Detect which cell encompasses the target text, then output its [X, Y] center coordinate. 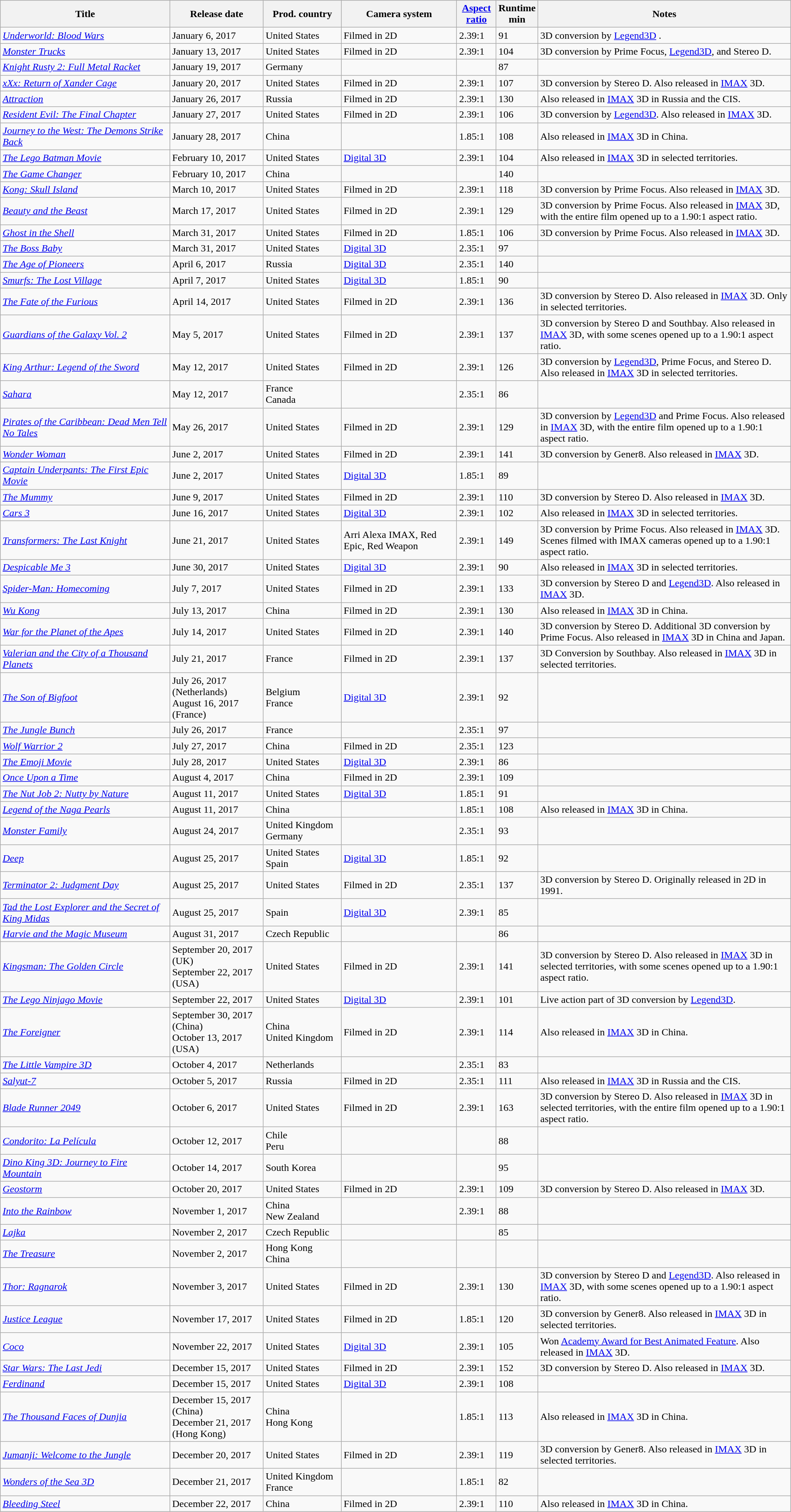
Beauty and the Beast [85, 211]
November 1, 2017 [217, 1211]
August 4, 2017 [217, 778]
Ghost in the Shell [85, 232]
March 10, 2017 [217, 189]
Terminator 2: Judgment Day [85, 885]
December 22, 2017 [217, 1504]
The Treasure [85, 1253]
Prod. country [302, 14]
April 7, 2017 [217, 280]
114 [517, 1032]
United KingdomFrance [302, 1482]
Smurfs: The Lost Village [85, 280]
Ferdinand [85, 1384]
Legend of the Naga Pearls [85, 809]
Runtime min [517, 14]
July 7, 2017 [217, 589]
119 [517, 1455]
October 12, 2017 [217, 1141]
December 20, 2017 [217, 1455]
Live action part of 3D conversion by Legend3D. [665, 1000]
3D conversion by Legend3D. Also released in IMAX 3D. [665, 115]
Jumanji: Welcome to the Jungle [85, 1455]
July 26, 2017 [217, 730]
October 5, 2017 [217, 1081]
King Arthur: Legend of the Sword [85, 367]
Wonder Woman [85, 454]
June 9, 2017 [217, 497]
163 [517, 1108]
Title [85, 14]
Tad the Lost Explorer and the Secret of King Midas [85, 912]
FranceCanada [302, 394]
Thor: Ragnarok [85, 1286]
Germany [302, 67]
January 19, 2017 [217, 67]
87 [517, 67]
3D conversion by Legend3D . [665, 35]
152 [517, 1368]
September 20, 2017 (UK)September 22, 2017 (USA) [217, 967]
The Lego Ninjago Movie [85, 1000]
89 [517, 475]
January 26, 2017 [217, 99]
July 26, 2017 (Netherlands)August 16, 2017 (France) [217, 697]
3D conversion by Stereo D. Also released in IMAX 3D. Only in selected territories. [665, 302]
83 [517, 1065]
Deep [85, 858]
113 [517, 1417]
Cars 3 [85, 513]
The Age of Pioneers [85, 264]
Condorito: La Película [85, 1141]
123 [517, 746]
The Little Vampire 3D [85, 1065]
May 26, 2017 [217, 427]
101 [517, 1000]
Notes [665, 14]
107 [517, 83]
The Mummy [85, 497]
April 14, 2017 [217, 302]
The Thousand Faces of Dunjia [85, 1417]
November 3, 2017 [217, 1286]
August 31, 2017 [217, 934]
Resident Evil: The Final Chapter [85, 115]
Spain [302, 912]
United KingdomGermany [302, 831]
April 6, 2017 [217, 264]
July 27, 2017 [217, 746]
xXx: Return of Xander Cage [85, 83]
Journey to the West: The Demons Strike Back [85, 136]
January 6, 2017 [217, 35]
South Korea [302, 1168]
The Emoji Movie [85, 762]
Captain Underpants: The First Epic Movie [85, 475]
The Lego Batman Movie [85, 158]
United StatesSpain [302, 858]
November 17, 2017 [217, 1319]
BelgiumFrance [302, 697]
Lajka [85, 1232]
The Boss Baby [85, 249]
The Son of Bigfoot [85, 697]
105 [517, 1346]
Despicable Me 3 [85, 567]
July 14, 2017 [217, 632]
102 [517, 513]
The Foreigner [85, 1032]
82 [517, 1482]
July 21, 2017 [217, 659]
Underworld: Blood Wars [85, 35]
Wu Kong [85, 610]
October 14, 2017 [217, 1168]
3D conversion by Stereo D. Also released in IMAX 3D in selected territories, with some scenes opened up to a 1.90:1 aspect ratio. [665, 967]
93 [517, 831]
Knight Rusty 2: Full Metal Racket [85, 67]
ChinaUnited Kingdom [302, 1032]
October 4, 2017 [217, 1065]
July 28, 2017 [217, 762]
January 20, 2017 [217, 83]
Wolf Warrior 2 [85, 746]
Harvie and the Magic Museum [85, 934]
3D conversion by Prime Focus. Also released in IMAX 3D. Scenes filmed with IMAX cameras opened up to a 1.90:1 aspect ratio. [665, 540]
Attraction [85, 99]
111 [517, 1081]
August 24, 2017 [217, 831]
The Jungle Bunch [85, 730]
Geostorm [85, 1189]
133 [517, 589]
Bleeding Steel [85, 1504]
October 20, 2017 [217, 1189]
Wonders of the Sea 3D [85, 1482]
Once Upon a Time [85, 778]
149 [517, 540]
Into the Rainbow [85, 1211]
3D conversion by Stereo D. Also released in IMAX 3D in selected territories, with the entire film opened up to a 1.90:1 aspect ratio. [665, 1108]
January 28, 2017 [217, 136]
3D conversion by Legend3D, Prime Focus, and Stereo D. Also released in IMAX 3D in selected territories. [665, 367]
June 16, 2017 [217, 513]
May 5, 2017 [217, 334]
March 17, 2017 [217, 211]
Won Academy Award for Best Animated Feature. Also released in IMAX 3D. [665, 1346]
ChinaNew Zealand [302, 1211]
3D conversion by Stereo D and Legend3D. Also released in IMAX 3D. [665, 589]
Valerian and the City of a Thousand Planets [85, 659]
ChilePeru [302, 1141]
Camera system [399, 14]
Sahara [85, 394]
The Game Changer [85, 173]
Justice League [85, 1319]
Spider-Man: Homecoming [85, 589]
126 [517, 367]
120 [517, 1319]
Pirates of the Caribbean: Dead Men Tell No Tales [85, 427]
ChinaHong Kong [302, 1417]
Aspect ratio [476, 14]
December 15, 2017 (China)December 21, 2017 (Hong Kong) [217, 1417]
January 27, 2017 [217, 115]
3D conversion by Stereo D. Originally released in 2D in 1991. [665, 885]
3D conversion by Gener8. Also released in IMAX 3D. [665, 454]
3D conversion by Stereo D. Additional 3D conversion by Prime Focus. Also released in IMAX 3D in China and Japan. [665, 632]
Transformers: The Last Knight [85, 540]
November 22, 2017 [217, 1346]
118 [517, 189]
June 30, 2017 [217, 567]
September 30, 2017 (China)October 13, 2017 (USA) [217, 1032]
3D conversion by Prime Focus. Also released in IMAX 3D, with the entire film opened up to a 1.90:1 aspect ratio. [665, 211]
136 [517, 302]
Netherlands [302, 1065]
January 13, 2017 [217, 51]
Kingsman: The Golden Circle [85, 967]
Monster Family [85, 831]
September 22, 2017 [217, 1000]
The Fate of the Furious [85, 302]
Kong: Skull Island [85, 189]
3D conversion by Stereo D and Legend3D. Also released in IMAX 3D, with some scenes opened up to a 1.90:1 aspect ratio. [665, 1286]
Blade Runner 2049 [85, 1108]
Coco [85, 1346]
95 [517, 1168]
Salyut-7 [85, 1081]
3D conversion by Legend3D and Prime Focus. Also released in IMAX 3D, with the entire film opened up to a 1.90:1 aspect ratio. [665, 427]
October 6, 2017 [217, 1108]
Release date [217, 14]
Arri Alexa IMAX, Red Epic, Red Weapon [399, 540]
Monster Trucks [85, 51]
Guardians of the Galaxy Vol. 2 [85, 334]
3D conversion by Prime Focus, Legend3D, and Stereo D. [665, 51]
Dino King 3D: Journey to Fire Mountain [85, 1168]
3D conversion by Stereo D and Southbay. Also released in IMAX 3D, with some scenes opened up to a 1.90:1 aspect ratio. [665, 334]
War for the Planet of the Apes [85, 632]
The Nut Job 2: Nutty by Nature [85, 794]
June 21, 2017 [217, 540]
Star Wars: The Last Jedi [85, 1368]
December 21, 2017 [217, 1482]
July 13, 2017 [217, 610]
Hong KongChina [302, 1253]
3D Conversion by Southbay. Also released in IMAX 3D in selected territories. [665, 659]
